Return (x, y) of the center of cell containing provided text 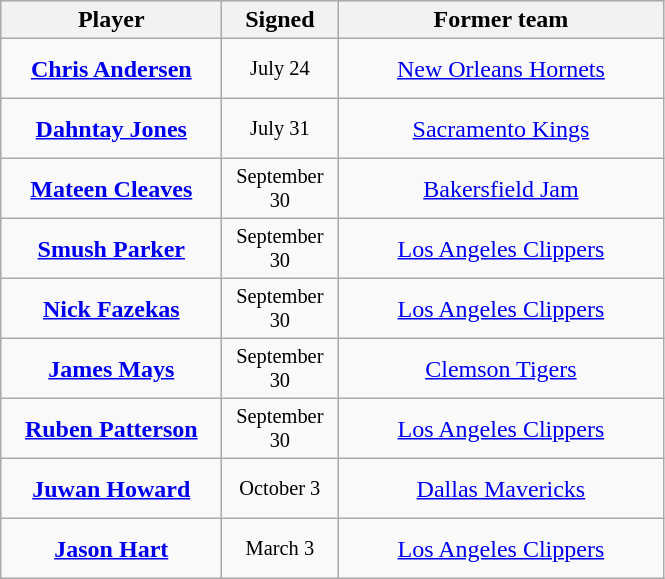
Signed (280, 20)
Nick Fazekas (112, 309)
Ruben Patterson (112, 429)
July 31 (280, 129)
Juwan Howard (112, 489)
October 3 (280, 489)
Smush Parker (112, 249)
Jason Hart (112, 549)
Chris Andersen (112, 69)
Dahntay Jones (112, 129)
Sacramento Kings (501, 129)
March 3 (280, 549)
Bakersfield Jam (501, 189)
James Mays (112, 369)
New Orleans Hornets (501, 69)
Former team (501, 20)
Mateen Cleaves (112, 189)
July 24 (280, 69)
Clemson Tigers (501, 369)
Dallas Mavericks (501, 489)
Player (112, 20)
